Find where the given text appears and provide that cell's center as [x, y] coordinate. 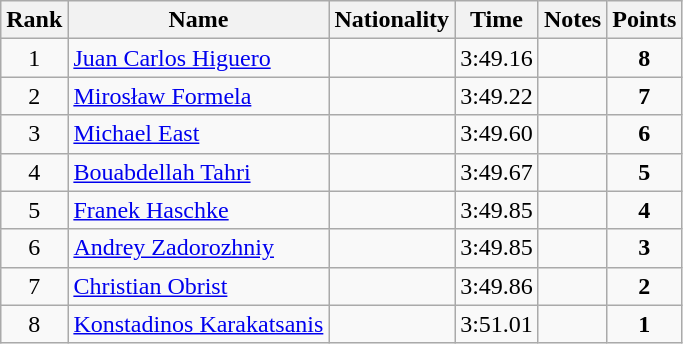
Notes [572, 20]
Franek Haschke [198, 210]
Juan Carlos Higuero [198, 58]
Rank [34, 20]
Michael East [198, 134]
Mirosław Formela [198, 96]
3:49.60 [497, 134]
Konstadinos Karakatsanis [198, 324]
Name [198, 20]
Christian Obrist [198, 286]
Bouabdellah Tahri [198, 172]
3:49.16 [497, 58]
3:49.22 [497, 96]
Points [644, 20]
3:51.01 [497, 324]
Nationality [392, 20]
Time [497, 20]
3:49.86 [497, 286]
Andrey Zadorozhniy [198, 248]
3:49.67 [497, 172]
